From the cell containing the given text, extract its center point as [x, y] coordinate. 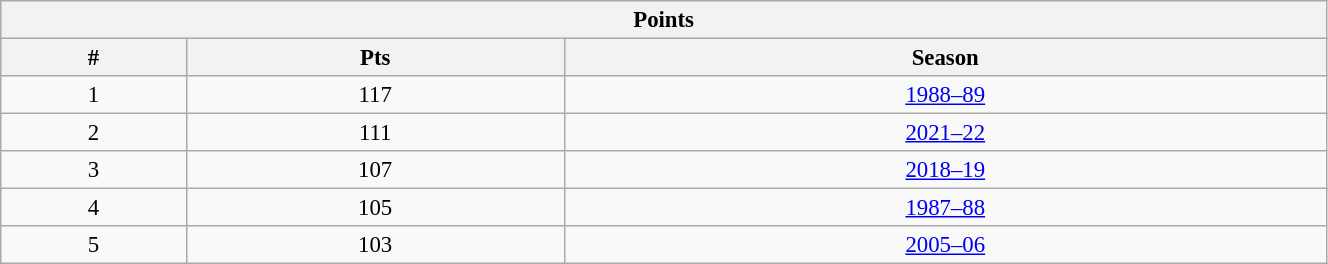
Season [945, 58]
2005–06 [945, 245]
4 [94, 208]
117 [375, 95]
1988–89 [945, 95]
Points [664, 20]
105 [375, 208]
2018–19 [945, 170]
103 [375, 245]
107 [375, 170]
1987–88 [945, 208]
111 [375, 133]
5 [94, 245]
2021–22 [945, 133]
3 [94, 170]
1 [94, 95]
# [94, 58]
Pts [375, 58]
2 [94, 133]
